Find where the given text appears and provide that cell's center as (x, y) coordinate. 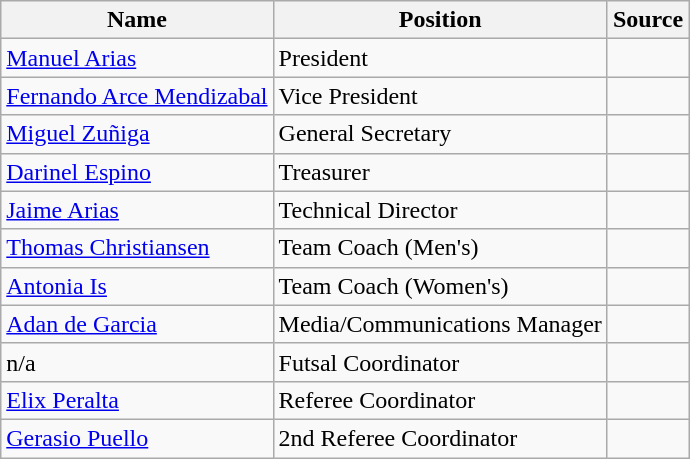
Media/Communications Manager (440, 324)
Antonia Is (137, 286)
2nd Referee Coordinator (440, 438)
Referee Coordinator (440, 400)
Team Coach (Women's) (440, 286)
Adan de Garcia (137, 324)
Fernando Arce Mendizabal (137, 96)
Vice President (440, 96)
Thomas Christiansen (137, 248)
Elix Peralta (137, 400)
Futsal Coordinator (440, 362)
Position (440, 20)
Gerasio Puello (137, 438)
Technical Director (440, 210)
Manuel Arias (137, 58)
Jaime Arias (137, 210)
President (440, 58)
Darinel Espino (137, 172)
n/a (137, 362)
Team Coach (Men's) (440, 248)
Source (648, 20)
Miguel Zuñiga (137, 134)
General Secretary (440, 134)
Treasurer (440, 172)
Name (137, 20)
